Detect which cell encompasses the target text, then output its [X, Y] center coordinate. 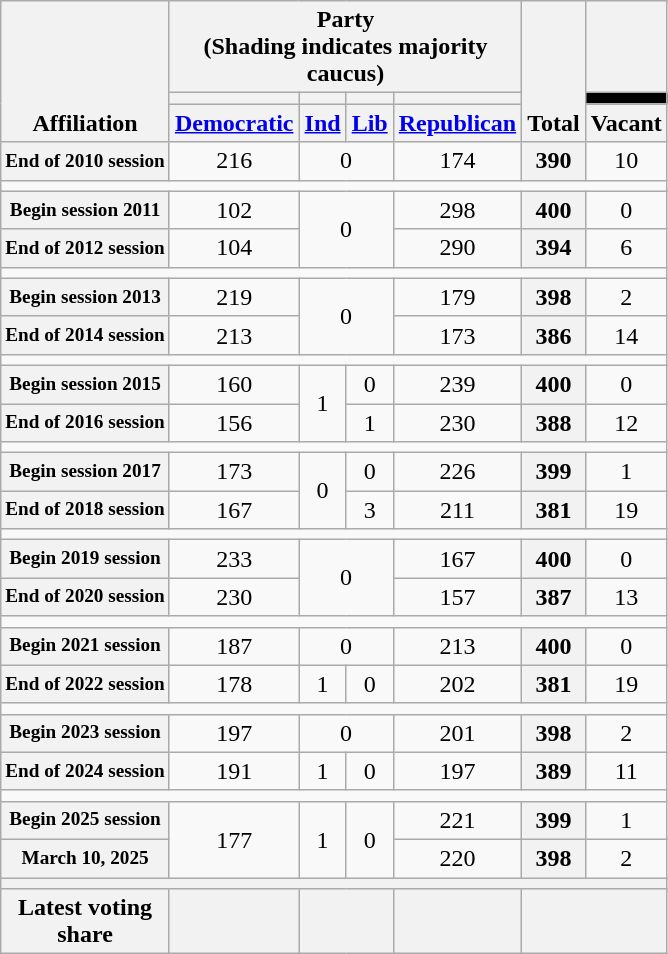
219 [234, 297]
Begin 2023 session [86, 733]
End of 2022 session [86, 684]
389 [554, 771]
290 [457, 248]
End of 2018 session [86, 510]
191 [234, 771]
Total [554, 72]
Begin session 2013 [86, 297]
3 [370, 510]
226 [457, 472]
11 [626, 771]
390 [554, 161]
298 [457, 210]
10 [626, 161]
Democratic [234, 123]
End of 2016 session [86, 423]
13 [626, 597]
Affiliation [86, 72]
160 [234, 384]
202 [457, 684]
104 [234, 248]
12 [626, 423]
174 [457, 161]
Republican [457, 123]
394 [554, 248]
March 10, 2025 [86, 858]
Begin session 2015 [86, 384]
386 [554, 335]
Begin session 2017 [86, 472]
End of 2014 session [86, 335]
6 [626, 248]
220 [457, 858]
388 [554, 423]
187 [234, 646]
Ind [322, 123]
216 [234, 161]
Latest voting share [86, 922]
14 [626, 335]
156 [234, 423]
Begin 2025 session [86, 820]
102 [234, 210]
178 [234, 684]
201 [457, 733]
239 [457, 384]
End of 2012 session [86, 248]
177 [234, 839]
Begin 2021 session [86, 646]
End of 2010 session [86, 161]
Begin 2019 session [86, 559]
387 [554, 597]
Lib [370, 123]
211 [457, 510]
157 [457, 597]
Party (Shading indicates majority caucus) [345, 47]
End of 2024 session [86, 771]
179 [457, 297]
Begin session 2011 [86, 210]
Vacant [626, 123]
End of 2020 session [86, 597]
233 [234, 559]
221 [457, 820]
